Extract the [X, Y] coordinate from the center of the cell holding the provided text.  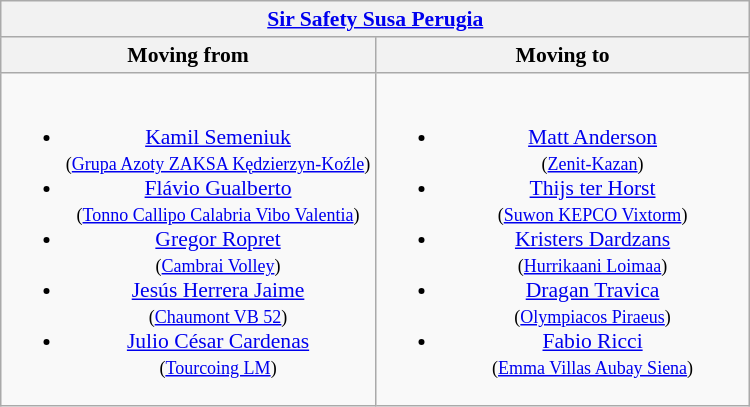
Moving to [562, 55]
Moving from [188, 55]
Sir Safety Susa Perugia [376, 19]
